Return [x, y] of the center of cell containing provided text 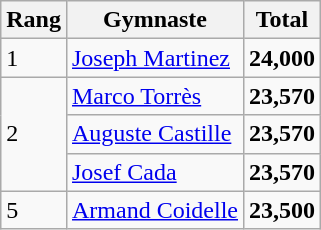
5 [34, 210]
Josef Cada [154, 172]
Rang [34, 20]
Marco Torrès [154, 96]
Joseph Martinez [154, 58]
Gymnaste [154, 20]
23,500 [282, 210]
Total [282, 20]
1 [34, 58]
2 [34, 134]
Auguste Castille [154, 134]
Armand Coidelle [154, 210]
24,000 [282, 58]
